Search for the cell housing the specified text and yield its (X, Y) center coordinate. 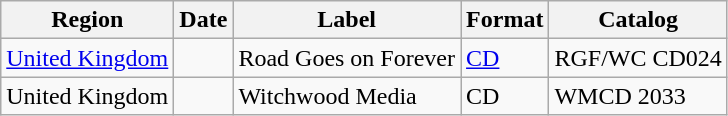
Date (204, 20)
Region (88, 20)
Witchwood Media (347, 96)
Format (505, 20)
WMCD 2033 (638, 96)
Road Goes on Forever (347, 58)
RGF/WC CD024 (638, 58)
Label (347, 20)
Catalog (638, 20)
